Return (X, Y) of the center of cell containing provided text 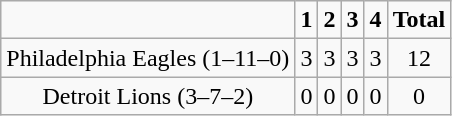
1 (306, 20)
Total (419, 20)
12 (419, 58)
Detroit Lions (3–7–2) (148, 96)
2 (330, 20)
4 (376, 20)
Philadelphia Eagles (1–11–0) (148, 58)
